Determine the (X, Y) coordinate at the center of the cell enclosing the given text.  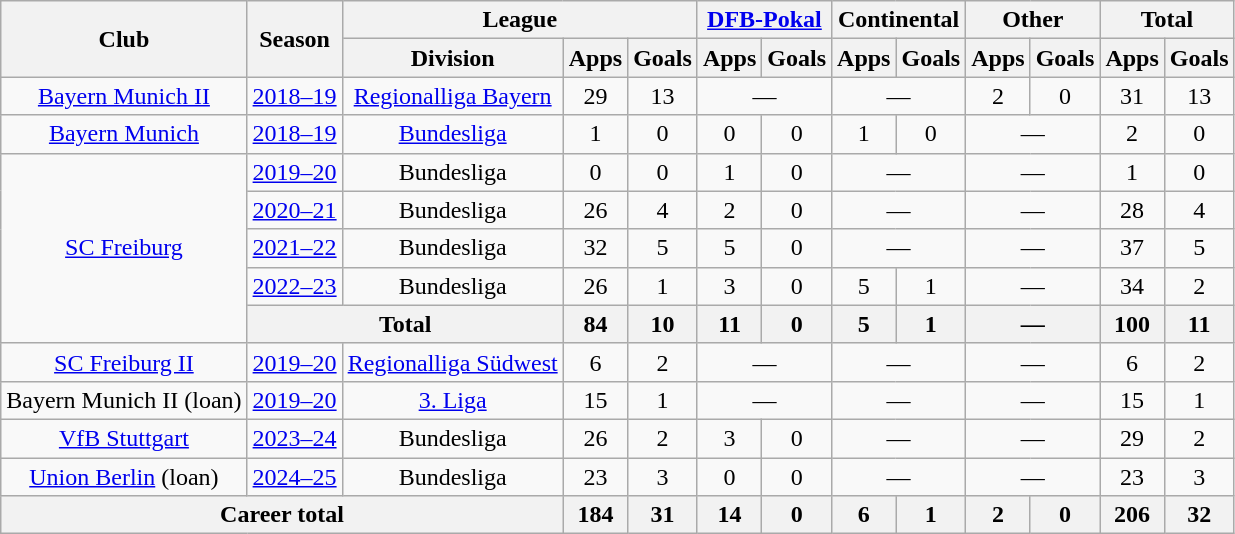
2023–24 (294, 438)
84 (595, 324)
SC Freiburg II (124, 362)
League (520, 20)
2021–22 (294, 248)
Continental (899, 20)
Bayern Munich II (loan) (124, 400)
Club (124, 39)
2024–25 (294, 477)
Bayern Munich (124, 134)
28 (1132, 210)
Other (1033, 20)
3. Liga (452, 400)
2020–21 (294, 210)
Career total (282, 515)
SC Freiburg (124, 248)
206 (1132, 515)
34 (1132, 286)
10 (663, 324)
184 (595, 515)
Bayern Munich II (124, 96)
37 (1132, 248)
100 (1132, 324)
VfB Stuttgart (124, 438)
Season (294, 39)
Regionalliga Südwest (452, 362)
DFB-Pokal (764, 20)
Union Berlin (loan) (124, 477)
14 (729, 515)
Division (452, 58)
2022–23 (294, 286)
Regionalliga Bayern (452, 96)
